Search for the cell housing the specified text and yield its (X, Y) center coordinate. 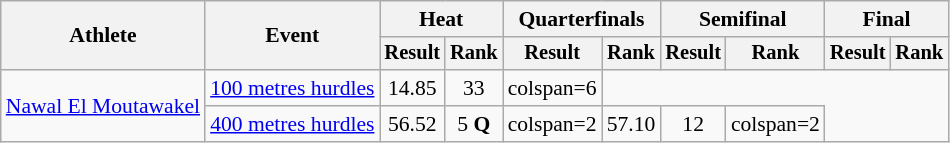
Semifinal (742, 19)
5 Q (474, 124)
Event (292, 36)
400 metres hurdles (292, 124)
14.85 (413, 88)
57.10 (632, 124)
Athlete (103, 36)
100 metres hurdles (292, 88)
56.52 (413, 124)
Nawal El Moutawakel (103, 106)
33 (474, 88)
Final (886, 19)
colspan=6 (552, 88)
Heat (442, 19)
12 (693, 124)
Quarterfinals (582, 19)
